Detect which cell encompasses the target text, then output its (X, Y) center coordinate. 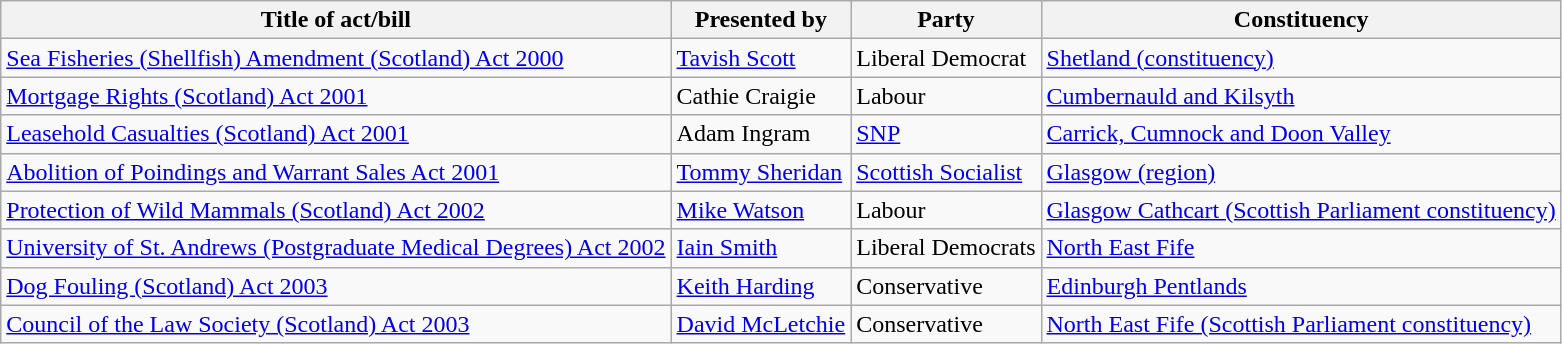
Mortgage Rights (Scotland) Act 2001 (336, 96)
Dog Fouling (Scotland) Act 2003 (336, 286)
Title of act/bill (336, 20)
Abolition of Poindings and Warrant Sales Act 2001 (336, 172)
Cathie Craigie (761, 96)
Edinburgh Pentlands (1301, 286)
Leasehold Casualties (Scotland) Act 2001 (336, 134)
Tavish Scott (761, 58)
Keith Harding (761, 286)
Adam Ingram (761, 134)
Sea Fisheries (Shellfish) Amendment (Scotland) Act 2000 (336, 58)
Shetland (constituency) (1301, 58)
North East Fife (Scottish Parliament constituency) (1301, 324)
David McLetchie (761, 324)
North East Fife (1301, 248)
Iain Smith (761, 248)
Mike Watson (761, 210)
Party (946, 20)
Constituency (1301, 20)
Glasgow Cathcart (Scottish Parliament constituency) (1301, 210)
Carrick, Cumnock and Doon Valley (1301, 134)
Protection of Wild Mammals (Scotland) Act 2002 (336, 210)
SNP (946, 134)
Cumbernauld and Kilsyth (1301, 96)
Scottish Socialist (946, 172)
Liberal Democrats (946, 248)
Council of the Law Society (Scotland) Act 2003 (336, 324)
Liberal Democrat (946, 58)
Glasgow (region) (1301, 172)
Presented by (761, 20)
Tommy Sheridan (761, 172)
University of St. Andrews (Postgraduate Medical Degrees) Act 2002 (336, 248)
